Capture the cell that displays the provided text and extract its (x, y) central coordinate. 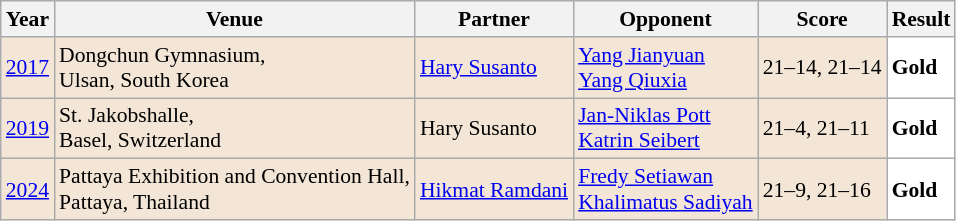
Jan-Niklas Pott Katrin Seibert (666, 128)
21–9, 21–16 (822, 190)
Result (922, 19)
2024 (28, 190)
21–14, 21–14 (822, 68)
Partner (494, 19)
21–4, 21–11 (822, 128)
Pattaya Exhibition and Convention Hall,Pattaya, Thailand (234, 190)
Hikmat Ramdani (494, 190)
Dongchun Gymnasium,Ulsan, South Korea (234, 68)
2017 (28, 68)
Score (822, 19)
St. Jakobshalle,Basel, Switzerland (234, 128)
Year (28, 19)
Venue (234, 19)
Yang Jianyuan Yang Qiuxia (666, 68)
Opponent (666, 19)
2019 (28, 128)
Fredy Setiawan Khalimatus Sadiyah (666, 190)
